Provide the [x, y] coordinate of the cell's center where the given text is located.  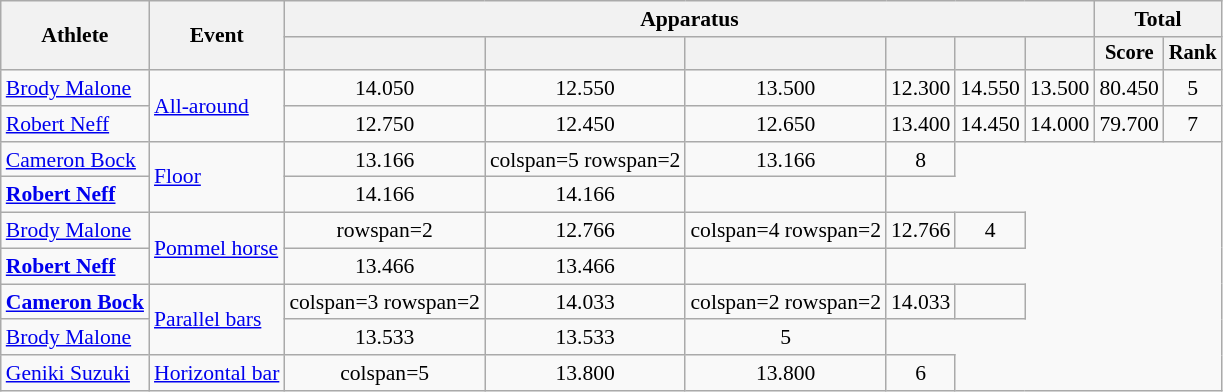
colspan=5 rowspan=2 [586, 160]
colspan=2 rowspan=2 [786, 302]
Event [216, 36]
Parallel bars [216, 320]
Athlete [75, 36]
Pommel horse [216, 248]
79.700 [1128, 124]
Geniki Suzuki [75, 373]
12.450 [586, 124]
colspan=4 rowspan=2 [786, 231]
Score [1128, 54]
12.750 [384, 124]
rowspan=2 [384, 231]
12.550 [586, 88]
Horizontal bar [216, 373]
colspan=3 rowspan=2 [384, 302]
12.650 [786, 124]
6 [920, 373]
7 [1193, 124]
colspan=5 [384, 373]
Floor [216, 178]
12.300 [920, 88]
14.000 [1060, 124]
14.450 [990, 124]
Total [1158, 19]
8 [920, 160]
Rank [1193, 54]
13.400 [920, 124]
14.050 [384, 88]
14.550 [990, 88]
All-around [216, 106]
80.450 [1128, 88]
Apparatus [689, 19]
4 [990, 231]
